Determine the [X, Y] coordinate at the center of the cell enclosing the given text.  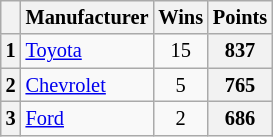
Ford [88, 118]
686 [240, 118]
Chevrolet [88, 85]
1 [11, 51]
Wins [180, 17]
5 [180, 85]
15 [180, 51]
Manufacturer [88, 17]
Points [240, 17]
3 [11, 118]
Toyota [88, 51]
837 [240, 51]
765 [240, 85]
